Output the (x, y) coordinate of the center of the cell containing the given text.  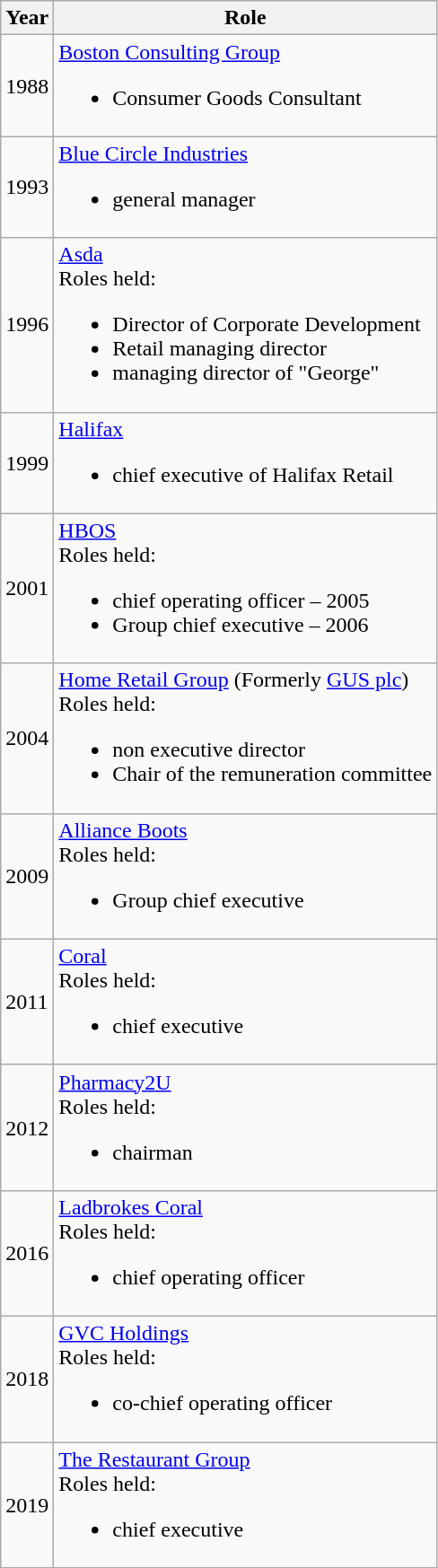
Halifaxchief executive of Halifax Retail (246, 463)
2016 (27, 1253)
Alliance BootsRoles held:Group chief executive (246, 876)
2001 (27, 589)
AsdaRoles held:Director of Corporate DevelopmentRetail managing directormanaging director of "George" (246, 325)
1988 (27, 86)
2012 (27, 1127)
Boston Consulting GroupConsumer Goods Consultant (246, 86)
2018 (27, 1379)
Ladbrokes CoralRoles held:chief operating officer (246, 1253)
Home Retail Group (Formerly GUS plc)Roles held:non executive directorChair of the remuneration committee (246, 738)
Pharmacy2URoles held:chairman (246, 1127)
1996 (27, 325)
2004 (27, 738)
1993 (27, 187)
Role (246, 18)
Year (27, 18)
1999 (27, 463)
HBOSRoles held:chief operating officer – 2005Group chief executive – 2006 (246, 589)
GVC HoldingsRoles held:co-chief operating officer (246, 1379)
2019 (27, 1504)
Blue Circle Industriesgeneral manager (246, 187)
2011 (27, 1002)
The Restaurant GroupRoles held:chief executive (246, 1504)
CoralRoles held:chief executive (246, 1002)
2009 (27, 876)
